Determine the (x, y) coordinate at the center of the cell enclosing the given text.  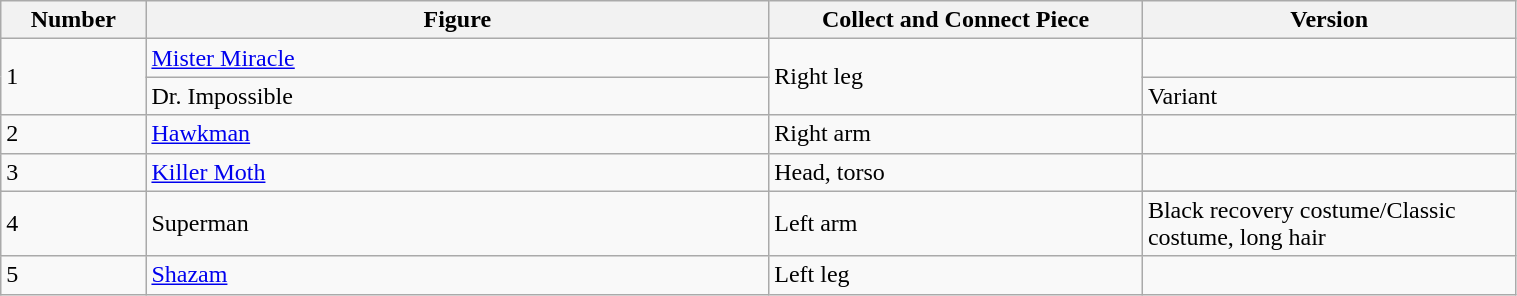
Superman (458, 224)
Number (74, 20)
1 (74, 77)
3 (74, 172)
4 (74, 224)
Version (1329, 20)
Black recovery costume/Classic costume, long hair (1329, 224)
Right leg (956, 77)
Killer Moth (458, 172)
Figure (458, 20)
Head, torso (956, 172)
Left leg (956, 275)
Mister Miracle (458, 58)
Variant (1329, 96)
Shazam (458, 275)
Collect and Connect Piece (956, 20)
Hawkman (458, 134)
Right arm (956, 134)
Left arm (956, 224)
2 (74, 134)
Dr. Impossible (458, 96)
5 (74, 275)
